Capture the cell that displays the provided text and extract its (x, y) central coordinate. 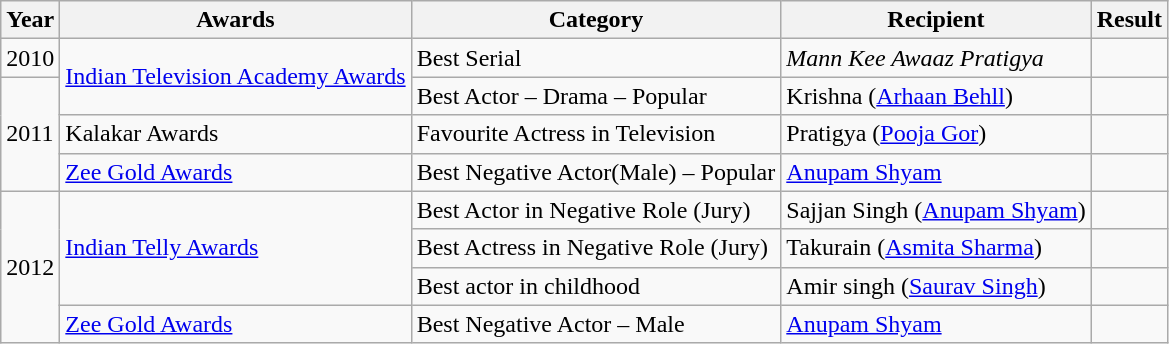
Sajjan Singh (Anupam Shyam) (936, 210)
Best Actor in Negative Role (Jury) (596, 210)
2012 (30, 267)
Takurain (Asmita Sharma) (936, 248)
Best Negative Actor – Male (596, 324)
Indian Television Academy Awards (236, 77)
Best Serial (596, 58)
Recipient (936, 20)
Best actor in childhood (596, 286)
Year (30, 20)
Krishna (Arhaan Behll) (936, 96)
2011 (30, 134)
Best Actress in Negative Role (Jury) (596, 248)
Awards (236, 20)
Favourite Actress in Television (596, 134)
Result (1129, 20)
Indian Telly Awards (236, 248)
Kalakar Awards (236, 134)
Best Actor – Drama – Popular (596, 96)
Mann Kee Awaaz Pratigya (936, 58)
Pratigya (Pooja Gor) (936, 134)
Best Negative Actor(Male) – Popular (596, 172)
Category (596, 20)
2010 (30, 58)
Amir singh (Saurav Singh) (936, 286)
